Locate the cell with the specified text and output its (x, y) center coordinate. 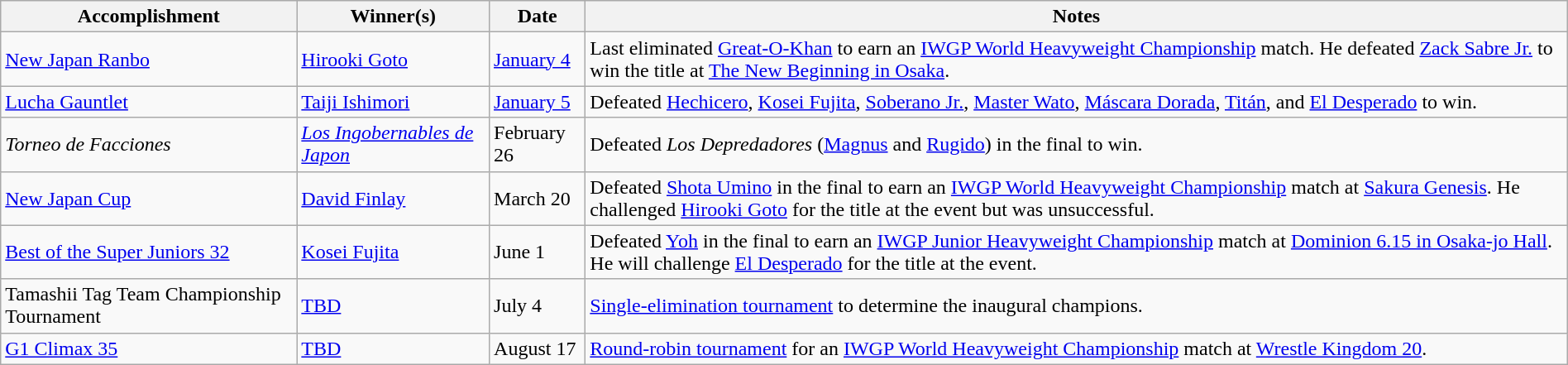
August 17 (538, 348)
Tamashii Tag Team Championship Tournament (149, 306)
Round-robin tournament for an IWGP World Heavyweight Championship match at Wrestle Kingdom 20. (1077, 348)
Torneo de Facciones (149, 144)
Los Ingobernables de Japon (394, 144)
Defeated Los Depredadores (Magnus and Rugido) in the final to win. (1077, 144)
Defeated Hechicero, Kosei Fujita, Soberano Jr., Master Wato, Máscara Dorada, Titán, and El Desperado to win. (1077, 102)
New Japan Ranbo (149, 60)
Hirooki Goto (394, 60)
New Japan Cup (149, 199)
Winner(s) (394, 17)
Lucha Gauntlet (149, 102)
June 1 (538, 252)
Best of the Super Juniors 32 (149, 252)
David Finlay (394, 199)
January 5 (538, 102)
Kosei Fujita (394, 252)
Taiji Ishimori (394, 102)
G1 Climax 35 (149, 348)
Accomplishment (149, 17)
Single-elimination tournament to determine the inaugural champions. (1077, 306)
July 4 (538, 306)
January 4 (538, 60)
Date (538, 17)
Notes (1077, 17)
March 20 (538, 199)
February 26 (538, 144)
